Extract the [X, Y] coordinate from the center of the cell holding the provided text.  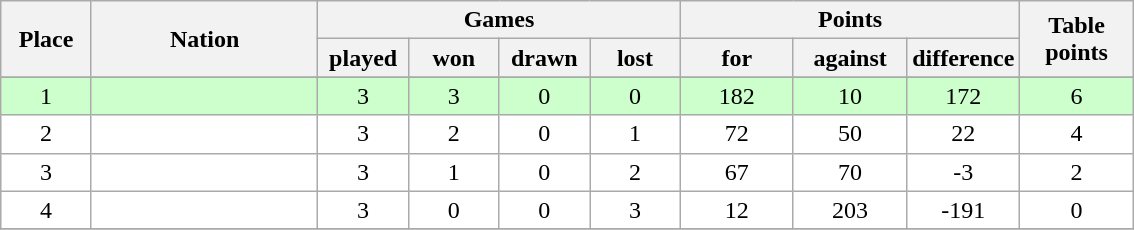
for [736, 58]
against [850, 58]
won [454, 58]
lost [636, 58]
12 [736, 210]
182 [736, 96]
203 [850, 210]
Nation [204, 39]
-191 [964, 210]
10 [850, 96]
6 [1076, 96]
Games [499, 20]
Tablepoints [1076, 39]
Points [850, 20]
difference [964, 58]
played [364, 58]
72 [736, 134]
22 [964, 134]
172 [964, 96]
Place [46, 39]
-3 [964, 172]
drawn [544, 58]
50 [850, 134]
70 [850, 172]
67 [736, 172]
